Provide the (x, y) coordinate of the cell's center where the given text is located.  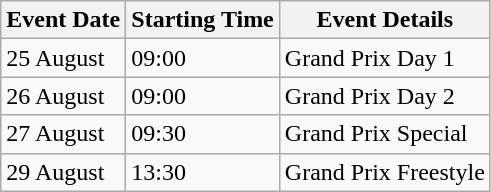
Grand Prix Day 1 (384, 58)
Event Details (384, 20)
13:30 (203, 172)
27 August (64, 134)
Grand Prix Freestyle (384, 172)
26 August (64, 96)
09:30 (203, 134)
Starting Time (203, 20)
Grand Prix Day 2 (384, 96)
Grand Prix Special (384, 134)
Event Date (64, 20)
29 August (64, 172)
25 August (64, 58)
